Determine the [x, y] coordinate at the center of the cell enclosing the given text.  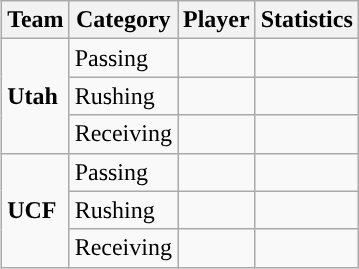
Team [36, 20]
Player [217, 20]
UCF [36, 210]
Utah [36, 96]
Category [123, 20]
Statistics [306, 20]
